Locate the cell with the specified text and output its [x, y] center coordinate. 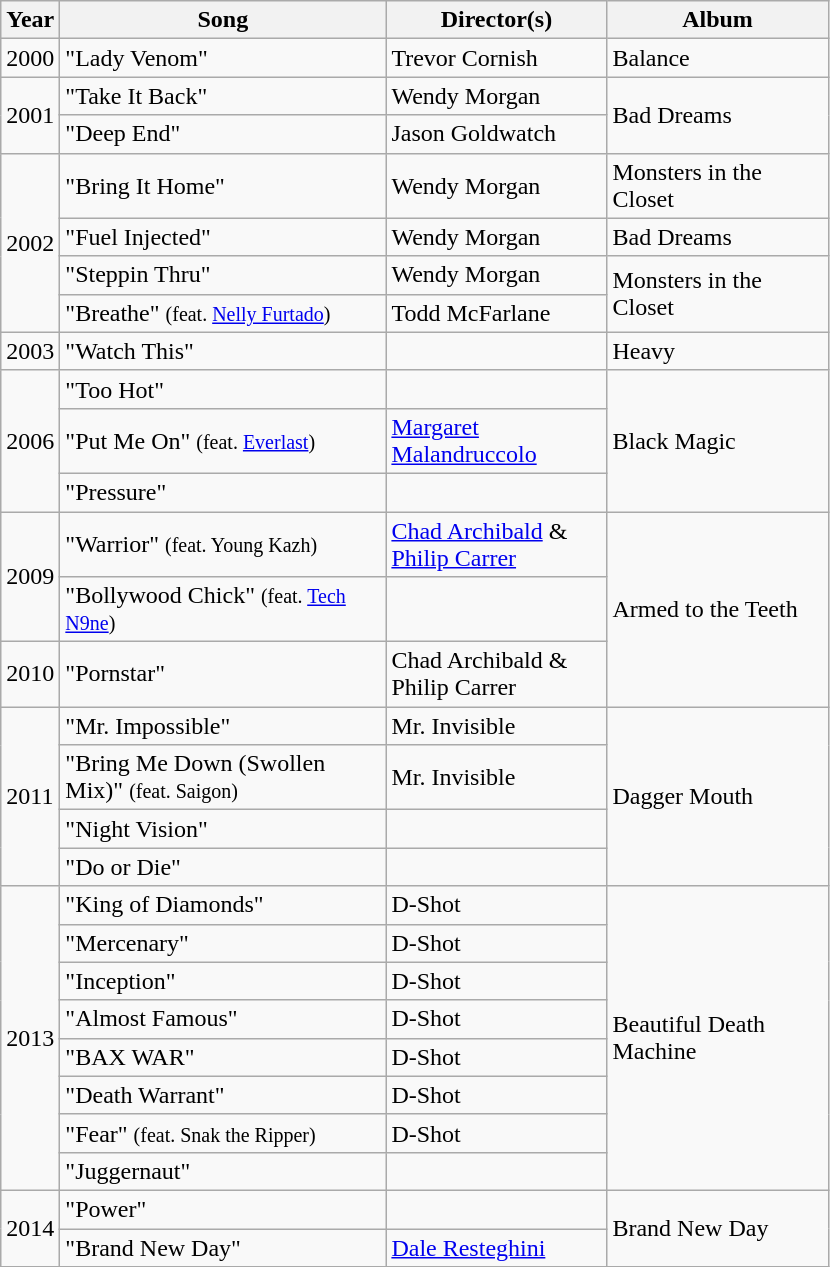
"Warrior" (feat. Young Kazh) [223, 544]
Black Magic [718, 440]
"Fear" (feat. Snak the Ripper) [223, 1133]
"Do or Die" [223, 867]
Heavy [718, 351]
"Pressure" [223, 492]
2009 [30, 577]
Beautiful Death Machine [718, 1038]
"Deep End" [223, 134]
Balance [718, 58]
"King of Diamonds" [223, 905]
Dagger Mouth [718, 796]
"Too Hot" [223, 389]
"Bollywood Chick" (feat. Tech N9ne) [223, 610]
2010 [30, 674]
"Watch This" [223, 351]
Director(s) [496, 20]
2013 [30, 1038]
2001 [30, 115]
Armed to the Teeth [718, 610]
2014 [30, 1228]
2006 [30, 440]
"Almost Famous" [223, 1019]
"Juggernaut" [223, 1171]
"Mr. Impossible" [223, 726]
2002 [30, 242]
"Put Me On" (feat. Everlast) [223, 440]
2003 [30, 351]
"Inception" [223, 981]
Jason Goldwatch [496, 134]
2011 [30, 796]
"BAX WAR" [223, 1057]
"Death Warrant" [223, 1095]
Margaret Malandruccolo [496, 440]
"Lady Venom" [223, 58]
"Night Vision" [223, 829]
"Bring Me Down (Swollen Mix)" (feat. Saigon) [223, 778]
Year [30, 20]
Trevor Cornish [496, 58]
Todd McFarlane [496, 313]
"Steppin Thru" [223, 275]
"Bring It Home" [223, 186]
"Pornstar" [223, 674]
2000 [30, 58]
Dale Resteghini [496, 1247]
"Breathe" (feat. Nelly Furtado) [223, 313]
"Power" [223, 1209]
Song [223, 20]
Album [718, 20]
"Brand New Day" [223, 1247]
"Mercenary" [223, 943]
"Fuel Injected" [223, 237]
Brand New Day [718, 1228]
"Take It Back" [223, 96]
